Find where the given text appears and provide that cell's center as (x, y) coordinate. 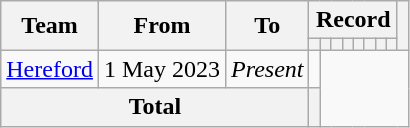
To (266, 26)
Record (353, 20)
1 May 2023 (162, 69)
Hereford (50, 69)
Total (155, 107)
From (162, 26)
Team (50, 26)
Present (266, 69)
